Capture the cell that displays the provided text and extract its (X, Y) central coordinate. 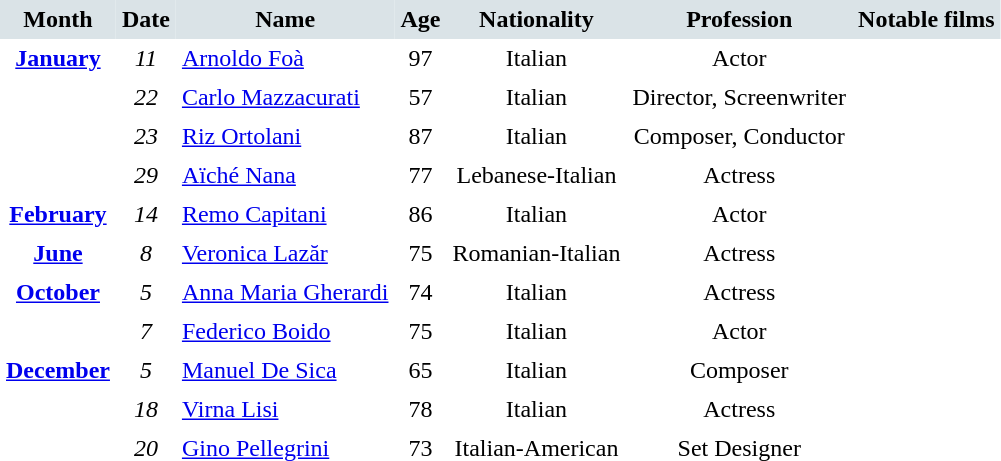
Month (58, 20)
Date (146, 20)
Director, Screenwriter (739, 98)
October (58, 312)
Name (286, 20)
Age (420, 20)
Romanian-Italian (536, 254)
Profession (739, 20)
Composer, Conductor (739, 136)
22 (146, 98)
Notable films (926, 20)
8 (146, 254)
Anna Maria Gherardi (286, 292)
June (58, 254)
14 (146, 214)
Lebanese-Italian (536, 176)
Virna Lisi (286, 410)
January (58, 117)
23 (146, 136)
65 (420, 370)
Nationality (536, 20)
February (58, 214)
7 (146, 332)
29 (146, 176)
Federico Boido (286, 332)
Arnoldo Foà (286, 58)
Manuel De Sica (286, 370)
74 (420, 292)
Composer (739, 370)
Remo Capitani (286, 214)
86 (420, 214)
Aïché Nana (286, 176)
Veronica Lazăr (286, 254)
78 (420, 410)
87 (420, 136)
18 (146, 410)
97 (420, 58)
77 (420, 176)
57 (420, 98)
11 (146, 58)
Riz Ortolani (286, 136)
Carlo Mazzacurati (286, 98)
